For the text-containing cell, return its midpoint in (x, y) coordinate format. 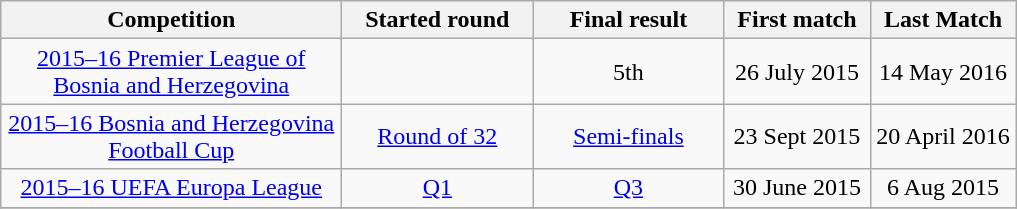
26 July 2015 (797, 72)
Round of 32 (438, 136)
Q3 (628, 188)
2015–16 UEFA Europa League (172, 188)
First match (797, 20)
20 April 2016 (943, 136)
6 Aug 2015 (943, 188)
Started round (438, 20)
2015–16 Premier League of Bosnia and Herzegovina (172, 72)
Q1 (438, 188)
2015–16 Bosnia and Herzegovina Football Cup (172, 136)
Final result (628, 20)
Semi-finals (628, 136)
Last Match (943, 20)
30 June 2015 (797, 188)
Competition (172, 20)
23 Sept 2015 (797, 136)
14 May 2016 (943, 72)
5th (628, 72)
